Search for the cell housing the specified text and yield its [x, y] center coordinate. 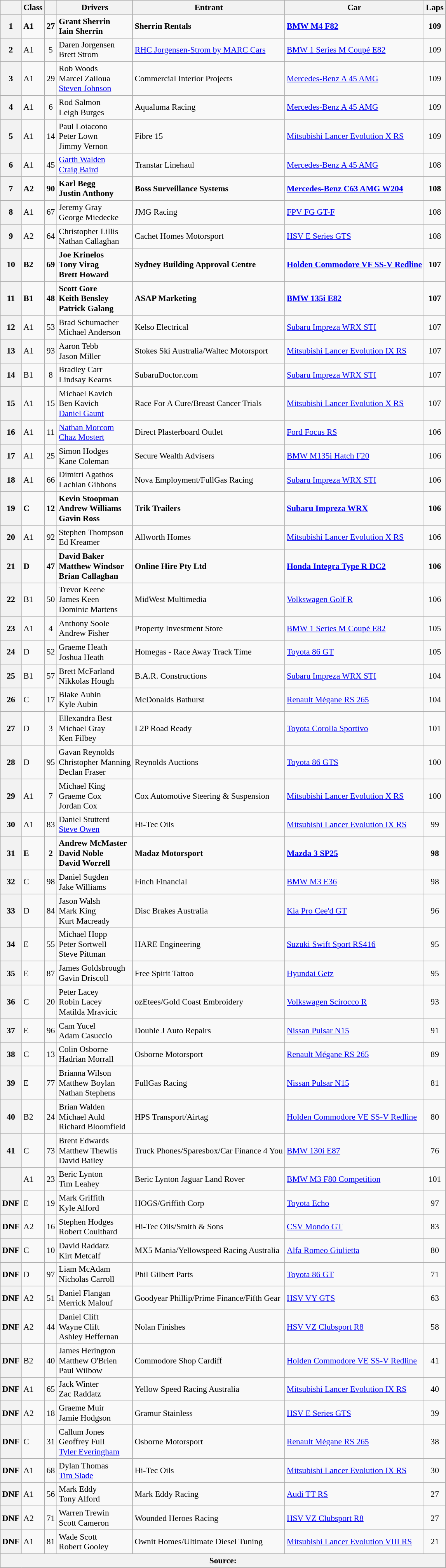
Daniel Clift Wayne Clift Ashley Heffernan [95, 1327]
Peter Lacey Robin Lacey Matilda Mravicic [95, 1002]
Mark Eddy Tony Alford [95, 1494]
55 [51, 944]
Double J Auto Repairs [209, 1031]
Brent Edwards Matthew Thewlis David Bailey [95, 1150]
Graeme Heath Joshua Heath [95, 653]
87 [51, 973]
Mercedes-Benz C63 AMG W204 [354, 189]
Beric Lynton Tim Leahey [95, 1179]
Christopher Lillis Nathan Callaghan [95, 236]
JMG Racing [209, 212]
Michael King Graeme Cox Jordan Cox [95, 796]
Finch Financial [209, 882]
Jason Walsh Mark King Kurt Macready [95, 911]
HARE Engineering [209, 944]
Wounded Heroes Racing [209, 1518]
48 [51, 299]
Free Spirit Tattoo [209, 973]
Kelso Electrical [209, 327]
Cox Automotive Steering & Suspension [209, 796]
Colin Osborne Hadrian Morrall [95, 1055]
66 [51, 480]
36 [11, 1002]
9 [11, 236]
Callum Jones Geoffrey Full Tyler Everingham [95, 1442]
56 [51, 1494]
53 [51, 327]
SubaruDoctor.com [209, 375]
Volkswagen Golf R [354, 600]
Brett McFarland Nikkolas Hough [95, 676]
Sydney Building Approval Centre [209, 265]
64 [51, 236]
33 [11, 911]
Fibre 15 [209, 136]
Kevin Stoopman Andrew Williams Gavin Ross [95, 509]
45 [51, 165]
Joe Krinelos Tony Virag Brett Howard [95, 265]
Mitsubishi Lancer Evolution VIII RS [354, 1542]
BMW M4 F82 [354, 26]
CSV Mondo GT [354, 1227]
Cachet Homes Motorsport [209, 236]
91 [435, 1031]
Online Hire Pty Ltd [209, 566]
73 [51, 1150]
Mazda 3 SP25 [354, 853]
Commodore Shop Cardiff [209, 1360]
B.A.R. Constructions [209, 676]
92 [51, 537]
David Baker Matthew Windsor Brian Callaghan [95, 566]
Wade Scott Robert Gooley [95, 1542]
Nova Employment/FullGas Racing [209, 480]
Madaz Motorsport [209, 853]
52 [51, 653]
BMW 135i E82 [354, 299]
Grant Sherrin Iain Sherrin [95, 26]
HPS Transport/Airtag [209, 1117]
BMW M3 E36 [354, 882]
Commercial Interior Projects [209, 79]
Rob Woods Marcel Zalloua Steven Johnson [95, 79]
Stephen Hodges Robert Coulthard [95, 1227]
Ford Focus RS [354, 432]
Brian Walden Michael Auld Richard Bloomfield [95, 1117]
99 [435, 824]
Michael Kavich Ben Kavich Daniel Gaunt [95, 404]
Daren Jorgensen Brett Strom [95, 50]
Liam McAdam Nicholas Carroll [95, 1274]
Trevor Keene James Keen Dominic Martens [95, 600]
69 [51, 265]
50 [51, 600]
57 [51, 676]
32 [11, 882]
James Goldsbrough Gavin Driscoll [95, 973]
Holden Commodore VF SS-V Redline [354, 265]
63 [435, 1298]
Audi TT RS [354, 1494]
68 [51, 1471]
FPV FG GT-F [354, 212]
77 [51, 1083]
Daniel Sugden Jake Williams [95, 882]
Kia Pro Cee'd GT [354, 911]
35 [11, 973]
Blake Aubin Kyle Aubin [95, 700]
28 [11, 762]
Gavan Reynolds Christopher Manning Declan Fraser [95, 762]
ozEtees/Gold Coast Embroidery [209, 1002]
Ellexandra Best Michael Gray Ken Filbey [95, 729]
MidWest Multimedia [209, 600]
Daniel Flangan Merrick Malouf [95, 1298]
Car [354, 7]
HOGS/Griffith Corp [209, 1203]
22 [11, 600]
Mark Griffith Kyle Alford [95, 1203]
Entrant [209, 7]
Goodyear Phillip/Prime Finance/Fifth Gear [209, 1298]
Dimitri Agathos Lachlan Gibbons [95, 480]
Aqualuma Racing [209, 107]
Andrew McMaster David Noble David Worrell [95, 853]
BMW 130i E87 [354, 1150]
67 [51, 212]
Toyota 86 GTS [354, 762]
Suzuki Swift Sport RS416 [354, 944]
Mark Eddy Racing [209, 1494]
L2P Road Ready [209, 729]
James Herington Matthew O'Brien Paul Wilbow [95, 1360]
ASAP Marketing [209, 299]
Property Investment Store [209, 628]
89 [435, 1055]
Paul Loiacono Peter Lown Jimmy Vernon [95, 136]
HSV VY GTS [354, 1298]
Trik Trailers [209, 509]
Anthony Soole Andrew Fisher [95, 628]
Homegas - Race Away Track Time [209, 653]
David Raddatz Kirt Metcalf [95, 1251]
Stokes Ski Australia/Waltec Motorsport [209, 351]
47 [51, 566]
Drivers [95, 7]
51 [51, 1298]
26 [11, 700]
Allworth Homes [209, 537]
Ownit Homes/Ultimate Diesel Tuning [209, 1542]
Jack Winter Zac Raddatz [95, 1389]
1 [11, 26]
Scott Gore Keith Bensley Patrick Galang [95, 299]
Jeremy Gray George Miedecke [95, 212]
Sherrin Rentals [209, 26]
Brianna Wilson Matthew Boylan Nathan Stephens [95, 1083]
Class [33, 7]
Truck Phones/Sparesbox/Car Finance 4 You [209, 1150]
58 [435, 1327]
Aaron Tebb Jason Miller [95, 351]
McDonalds Bathurst [209, 700]
Reynolds Auctions [209, 762]
Disc Brakes Australia [209, 911]
Toyota Corolla Sportivo [354, 729]
Race For A Cure/Breast Cancer Trials [209, 404]
Direct Plasterboard Outlet [209, 432]
Cam Yucel Adam Casuccio [95, 1031]
RHC Jorgensen-Strom by MARC Cars [209, 50]
Hi-Tec Oils/Smith & Sons [209, 1227]
Toyota Echo [354, 1203]
BMW M135i Hatch F20 [354, 456]
Michael Hopp Peter Sortwell Steve Pittman [95, 944]
Honda Integra Type R DC2 [354, 566]
Brad Schumacher Michael Anderson [95, 327]
84 [51, 911]
Dylan Thomas Tim Slade [95, 1471]
Alfa Romeo Giulietta [354, 1251]
Stephen Thompson Ed Kreamer [95, 537]
76 [435, 1150]
90 [51, 189]
37 [11, 1031]
Boss Surveillance Systems [209, 189]
MX5 Mania/Yellowspeed Racing Australia [209, 1251]
Yellow Speed Racing Australia [209, 1389]
Phil Gilbert Parts [209, 1274]
Warren Trewin Scott Cameron [95, 1518]
44 [51, 1327]
Garth Walden Craig Baird [95, 165]
Daniel Stutterd Steve Owen [95, 824]
FullGas Racing [209, 1083]
Laps [435, 7]
Source: [223, 1561]
Transtar Linehaul [209, 165]
Secure Wealth Advisers [209, 456]
Nolan Finishes [209, 1327]
BMW M3 F80 Competition [354, 1179]
Nathan Morcom Chaz Mostert [95, 432]
Graeme Muir Jamie Hodgson [95, 1413]
Simon Hodges Kane Coleman [95, 456]
Rod Salmon Leigh Burges [95, 107]
Subaru Impreza WRX [354, 509]
34 [11, 944]
Bradley Carr Lindsay Kearns [95, 375]
Volkswagen Scirocco R [354, 1002]
Hyundai Getz [354, 973]
Karl Begg Justin Anthony [95, 189]
65 [51, 1389]
Beric Lynton Jaguar Land Rover [209, 1179]
Gramur Stainless [209, 1413]
